Return the [X, Y] coordinate for the center point of the cell that contains the specified text.  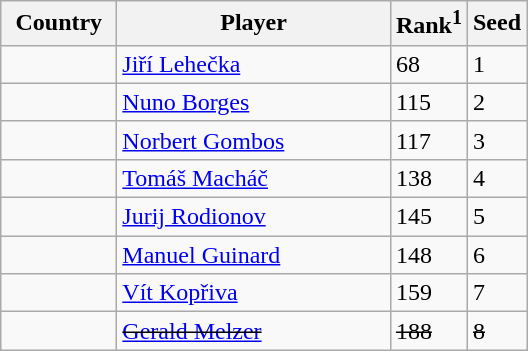
Player [254, 24]
6 [496, 255]
1 [496, 64]
Gerald Melzer [254, 331]
Jiří Lehečka [254, 64]
117 [428, 140]
138 [428, 178]
8 [496, 331]
159 [428, 293]
3 [496, 140]
68 [428, 64]
7 [496, 293]
5 [496, 217]
115 [428, 102]
Jurij Rodionov [254, 217]
Country [59, 24]
Manuel Guinard [254, 255]
188 [428, 331]
Vít Kopřiva [254, 293]
2 [496, 102]
Seed [496, 24]
148 [428, 255]
Rank1 [428, 24]
145 [428, 217]
Norbert Gombos [254, 140]
Tomáš Macháč [254, 178]
Nuno Borges [254, 102]
4 [496, 178]
